Output the (X, Y) coordinate of the center of the cell containing the given text.  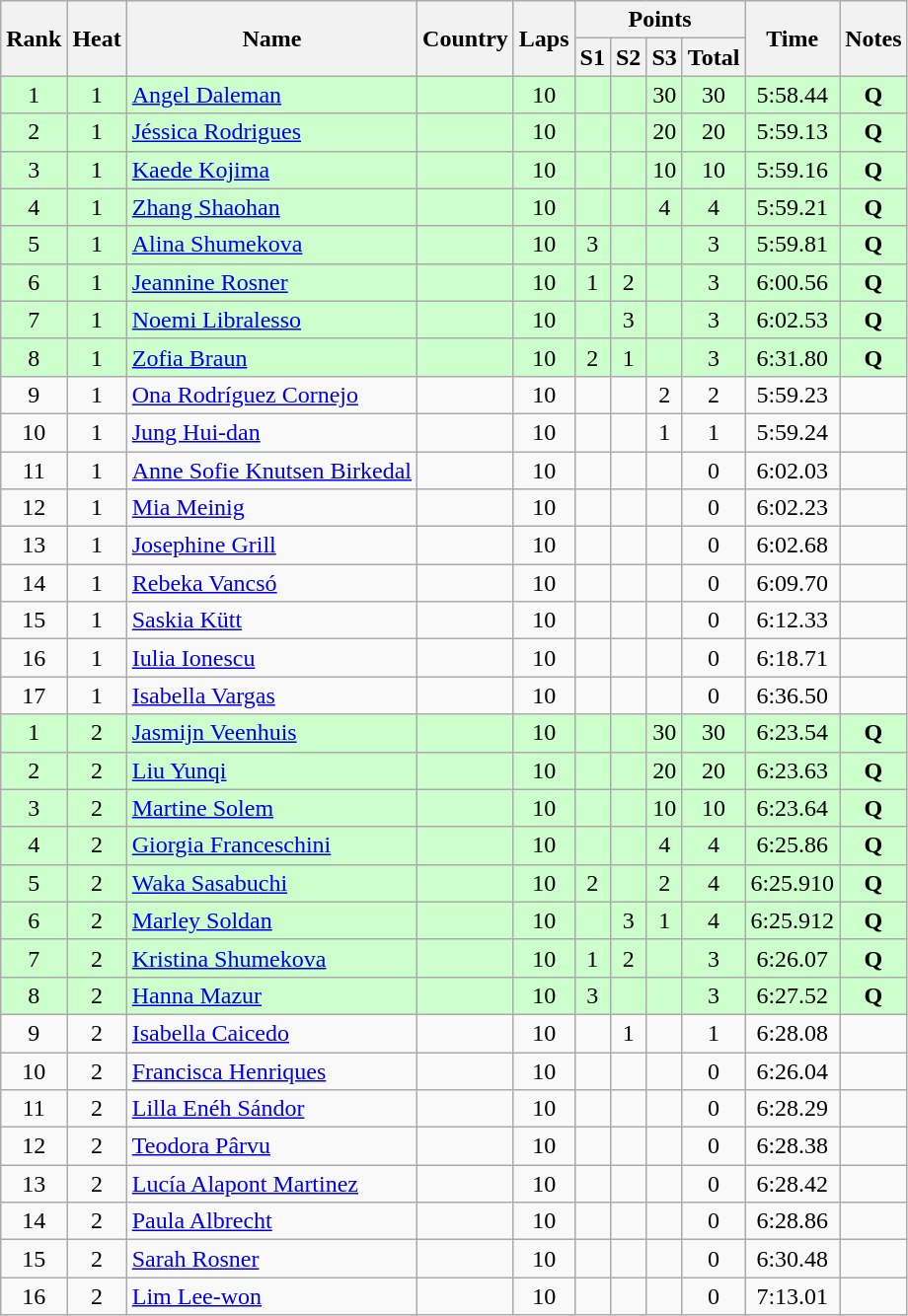
5:58.44 (793, 95)
Notes (873, 38)
Anne Sofie Knutsen Birkedal (271, 471)
Waka Sasabuchi (271, 883)
5:59.16 (793, 170)
Liu Yunqi (271, 770)
Kristina Shumekova (271, 958)
Name (271, 38)
6:28.08 (793, 1033)
Isabella Caicedo (271, 1033)
Noemi Libralesso (271, 320)
Time (793, 38)
Lim Lee-won (271, 1296)
6:28.86 (793, 1221)
Angel Daleman (271, 95)
Martine Solem (271, 808)
Zhang Shaohan (271, 207)
6:25.86 (793, 845)
6:25.912 (793, 920)
6:28.29 (793, 1109)
Heat (97, 38)
5:59.23 (793, 395)
6:30.48 (793, 1259)
6:12.33 (793, 621)
Sarah Rosner (271, 1259)
Rebeka Vancsó (271, 583)
Hanna Mazur (271, 995)
Laps (544, 38)
Mia Meinig (271, 508)
6:02.03 (793, 471)
Lucía Alapont Martinez (271, 1184)
Lilla Enéh Sándor (271, 1109)
6:36.50 (793, 695)
6:28.42 (793, 1184)
Teodora Pârvu (271, 1146)
6:02.68 (793, 546)
Rank (34, 38)
Saskia Kütt (271, 621)
Marley Soldan (271, 920)
7:13.01 (793, 1296)
S2 (628, 57)
Jeannine Rosner (271, 282)
Jung Hui-dan (271, 432)
Alina Shumekova (271, 245)
Jéssica Rodrigues (271, 132)
5:59.13 (793, 132)
Francisca Henriques (271, 1070)
6:02.23 (793, 508)
6:26.07 (793, 958)
Iulia Ionescu (271, 658)
6:02.53 (793, 320)
5:59.21 (793, 207)
Ona Rodríguez Cornejo (271, 395)
5:59.81 (793, 245)
17 (34, 695)
6:18.71 (793, 658)
6:23.54 (793, 733)
6:26.04 (793, 1070)
6:25.910 (793, 883)
Points (659, 20)
6:23.64 (793, 808)
6:27.52 (793, 995)
6:00.56 (793, 282)
6:31.80 (793, 357)
Jasmijn Veenhuis (271, 733)
S1 (592, 57)
5:59.24 (793, 432)
Paula Albrecht (271, 1221)
6:23.63 (793, 770)
Josephine Grill (271, 546)
6:28.38 (793, 1146)
Country (466, 38)
Kaede Kojima (271, 170)
S3 (664, 57)
Giorgia Franceschini (271, 845)
Isabella Vargas (271, 695)
Total (714, 57)
Zofia Braun (271, 357)
6:09.70 (793, 583)
